From the cell containing the given text, extract its center point as [x, y] coordinate. 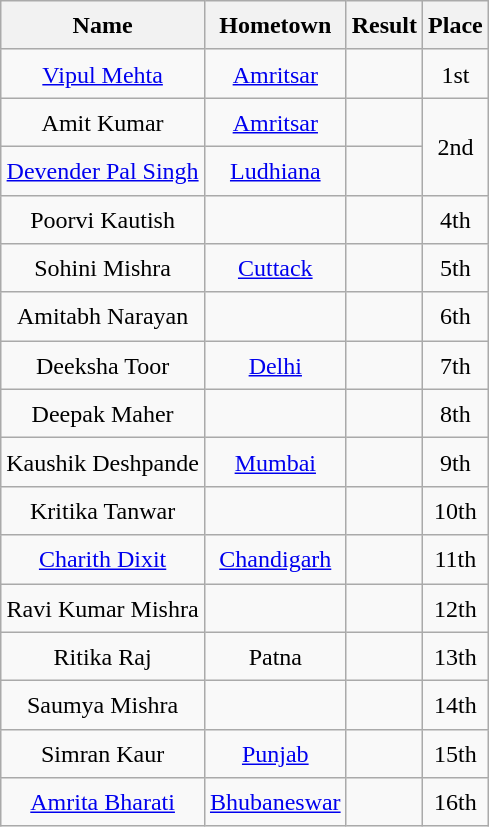
Saumya Mishra [103, 706]
Hometown [275, 26]
Kritika Tanwar [103, 510]
Deepak Maher [103, 414]
Patna [275, 656]
Place [456, 26]
15th [456, 754]
16th [456, 802]
Cuttack [275, 268]
Vipul Mehta [103, 74]
Kaushik Deshpande [103, 462]
8th [456, 414]
Poorvi Kautish [103, 220]
Ludhiana [275, 170]
Simran Kaur [103, 754]
14th [456, 706]
Charith Dixit [103, 560]
11th [456, 560]
Delhi [275, 366]
10th [456, 510]
4th [456, 220]
12th [456, 608]
Amrita Bharati [103, 802]
7th [456, 366]
13th [456, 656]
Mumbai [275, 462]
Result [384, 26]
Chandigarh [275, 560]
Ravi Kumar Mishra [103, 608]
Name [103, 26]
Punjab [275, 754]
5th [456, 268]
6th [456, 316]
Devender Pal Singh [103, 170]
Deeksha Toor [103, 366]
Ritika Raj [103, 656]
Bhubaneswar [275, 802]
9th [456, 462]
1st [456, 74]
Sohini Mishra [103, 268]
2nd [456, 146]
Amitabh Narayan [103, 316]
Amit Kumar [103, 122]
